Determine the [X, Y] coordinate at the center of the cell enclosing the given text.  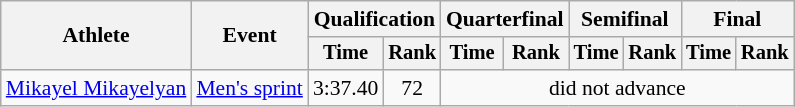
72 [412, 88]
Mikayel Mikayelyan [96, 88]
Men's sprint [250, 88]
Final [737, 19]
Quarterfinal [505, 19]
Event [250, 36]
Qualification [374, 19]
did not advance [618, 88]
Semifinal [625, 19]
3:37.40 [346, 88]
Athlete [96, 36]
